Pinpoint the cell where the given text exists, returning its (X, Y) midpoint coordinate. 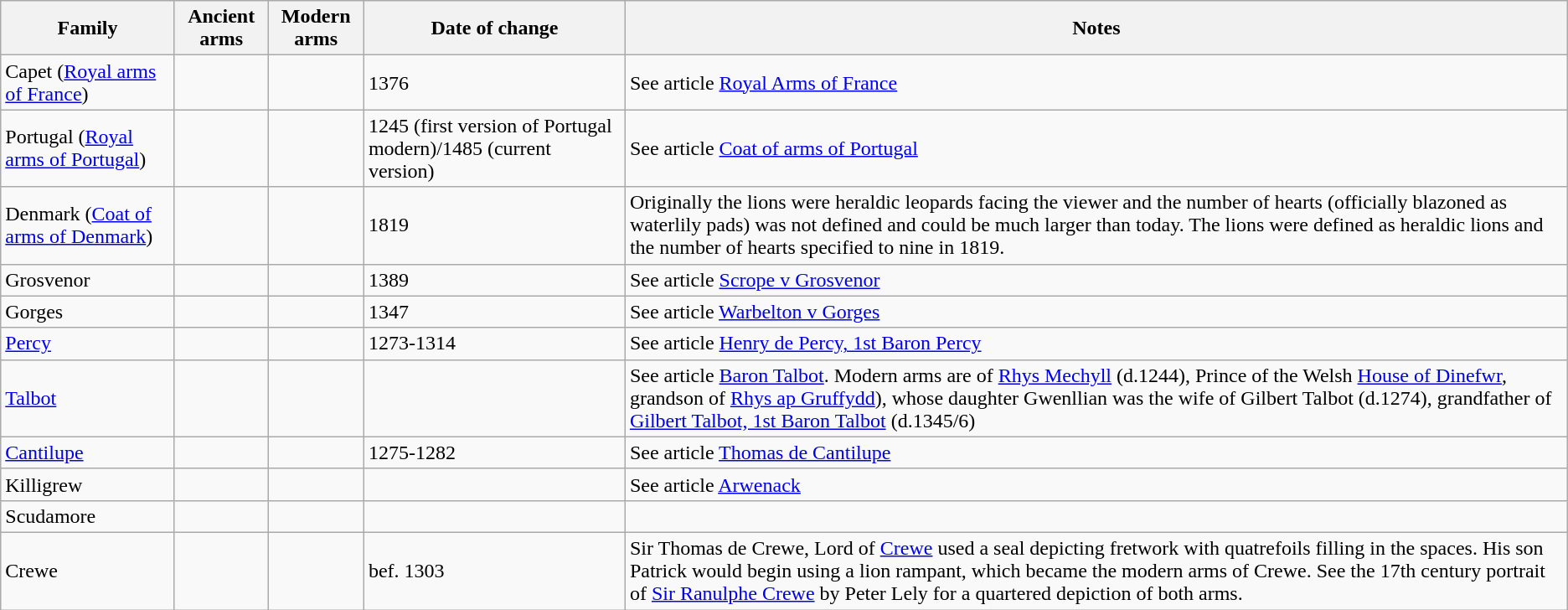
Denmark (Coat of arms of Denmark) (88, 225)
1347 (494, 312)
1273-1314 (494, 344)
Grosvenor (88, 280)
1245 (first version of Portugal modern)/1485 (current version) (494, 148)
Killigrew (88, 484)
Ancient arms (221, 28)
See article Warbelton v Gorges (1096, 312)
See article Henry de Percy, 1st Baron Percy (1096, 344)
bef. 1303 (494, 571)
1389 (494, 280)
See article Coat of arms of Portugal (1096, 148)
Modern arms (316, 28)
Talbot (88, 398)
1275-1282 (494, 452)
Cantilupe (88, 452)
Capet (Royal arms of France) (88, 82)
1819 (494, 225)
Scudamore (88, 516)
See article Scrope v Grosvenor (1096, 280)
See article Arwenack (1096, 484)
See article Royal Arms of France (1096, 82)
Date of change (494, 28)
Percy (88, 344)
Gorges (88, 312)
Crewe (88, 571)
1376 (494, 82)
Portugal (Royal arms of Portugal) (88, 148)
See article Thomas de Cantilupe (1096, 452)
Family (88, 28)
Notes (1096, 28)
